Locate the cell with the specified text and output its (x, y) center coordinate. 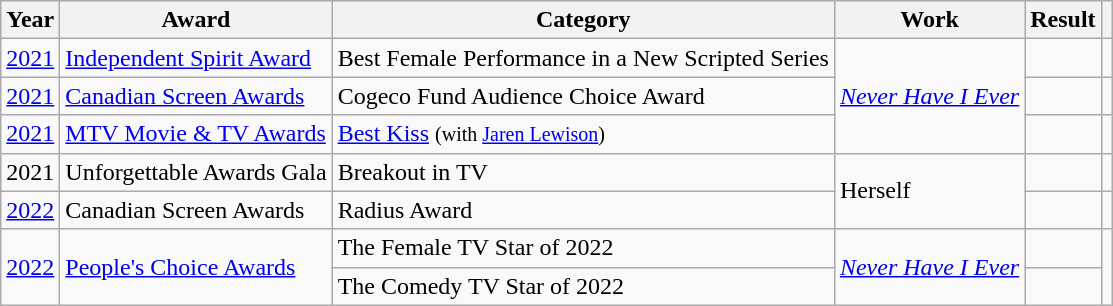
The Female TV Star of 2022 (583, 248)
Year (30, 20)
Herself (929, 191)
MTV Movie & TV Awards (196, 134)
Work (929, 20)
Result (1063, 20)
Radius Award (583, 210)
People's Choice Awards (196, 267)
Best Kiss (with Jaren Lewison) (583, 134)
Independent Spirit Award (196, 58)
The Comedy TV Star of 2022 (583, 286)
Breakout in TV (583, 172)
Best Female Performance in a New Scripted Series (583, 58)
Award (196, 20)
Category (583, 20)
Cogeco Fund Audience Choice Award (583, 96)
Unforgettable Awards Gala (196, 172)
